Output the [x, y] coordinate of the center of the cell containing the given text.  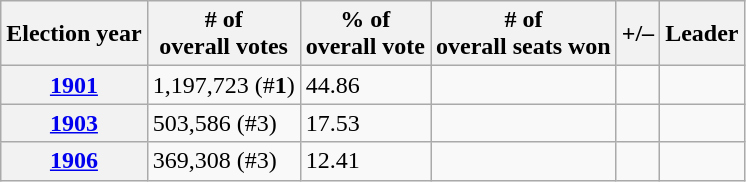
1906 [74, 161]
12.41 [365, 161]
17.53 [365, 123]
# ofoverall votes [224, 34]
% ofoverall vote [365, 34]
503,586 (#3) [224, 123]
1901 [74, 85]
369,308 (#3) [224, 161]
1,197,723 (#1) [224, 85]
1903 [74, 123]
Election year [74, 34]
Leader [702, 34]
44.86 [365, 85]
+/– [638, 34]
# ofoverall seats won [524, 34]
